Return the (X, Y) coordinate for the center point of the cell that contains the specified text.  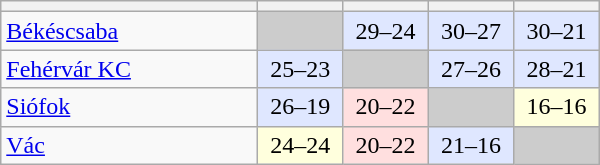
Vác (130, 145)
Siófok (130, 107)
29–24 (386, 31)
28–21 (557, 69)
21–16 (470, 145)
24–24 (300, 145)
30–21 (557, 31)
30–27 (470, 31)
26–19 (300, 107)
Békéscsaba (130, 31)
16–16 (557, 107)
25–23 (300, 69)
27–26 (470, 69)
Fehérvár KC (130, 69)
